Return the (X, Y) coordinate for the center point of the cell that contains the specified text.  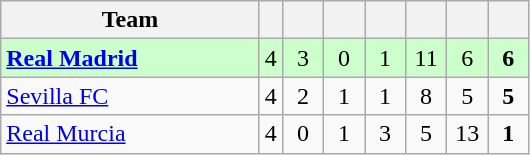
13 (468, 134)
2 (302, 96)
Team (130, 20)
Real Madrid (130, 58)
Sevilla FC (130, 96)
11 (426, 58)
Real Murcia (130, 134)
8 (426, 96)
